Find where the given text appears and provide that cell's center as (x, y) coordinate. 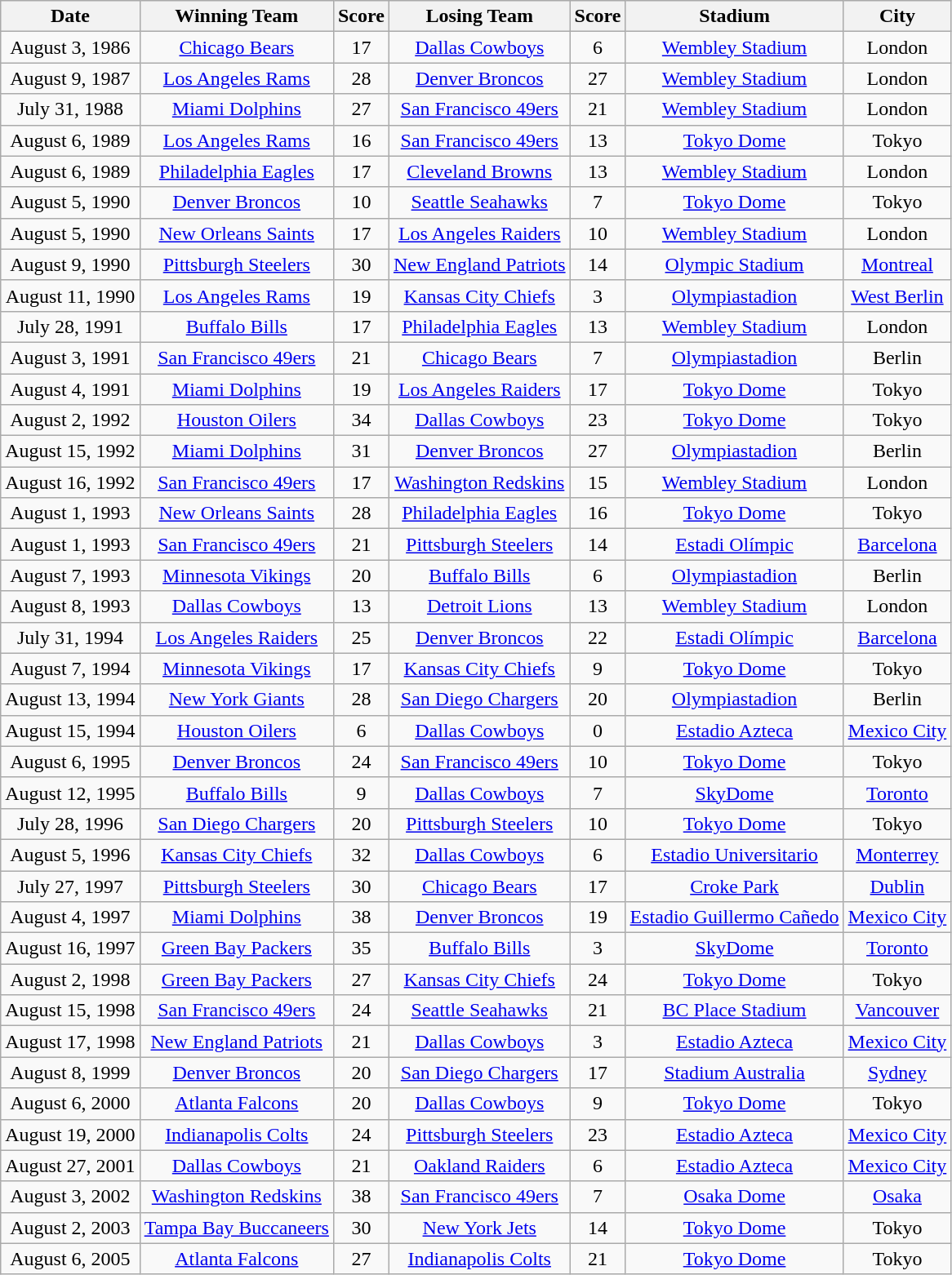
Oakland Raiders (479, 1166)
Losing Team (479, 16)
City (897, 16)
August 9, 1990 (70, 264)
Stadium Australia (735, 1073)
BC Place Stadium (735, 1011)
August 12, 1995 (70, 793)
August 27, 2001 (70, 1166)
July 31, 1994 (70, 637)
August 5, 1996 (70, 855)
August 3, 1991 (70, 358)
August 6, 2005 (70, 1259)
August 15, 1992 (70, 451)
Detroit Lions (479, 606)
July 27, 1997 (70, 886)
August 3, 2002 (70, 1197)
22 (598, 637)
25 (361, 637)
32 (361, 855)
August 2, 2003 (70, 1228)
August 4, 1991 (70, 389)
August 6, 1995 (70, 762)
15 (598, 482)
Montreal (897, 264)
Osaka Dome (735, 1197)
August 11, 1990 (70, 295)
July 31, 1988 (70, 109)
0 (598, 731)
Stadium (735, 16)
July 28, 1991 (70, 327)
August 19, 2000 (70, 1135)
Olympic Stadium (735, 264)
August 17, 1998 (70, 1042)
Estadio Guillermo Cañedo (735, 917)
August 2, 1992 (70, 420)
August 7, 1993 (70, 575)
August 4, 1997 (70, 917)
August 9, 1987 (70, 78)
Estadio Universitario (735, 855)
Tampa Bay Buccaneers (237, 1228)
Vancouver (897, 1011)
August 16, 1997 (70, 948)
Monterrey (897, 855)
Cleveland Browns (479, 171)
August 15, 1994 (70, 731)
August 16, 1992 (70, 482)
August 8, 1993 (70, 606)
August 3, 1986 (70, 47)
34 (361, 420)
New York Jets (479, 1228)
August 7, 1994 (70, 669)
West Berlin (897, 295)
Osaka (897, 1197)
35 (361, 948)
31 (361, 451)
Croke Park (735, 886)
Sydney (897, 1073)
Dublin (897, 886)
August 2, 1998 (70, 980)
August 6, 2000 (70, 1104)
August 8, 1999 (70, 1073)
August 13, 1994 (70, 700)
July 28, 1996 (70, 824)
New York Giants (237, 700)
Date (70, 16)
Winning Team (237, 16)
August 15, 1998 (70, 1011)
